From the cell containing the given text, extract its center point as [x, y] coordinate. 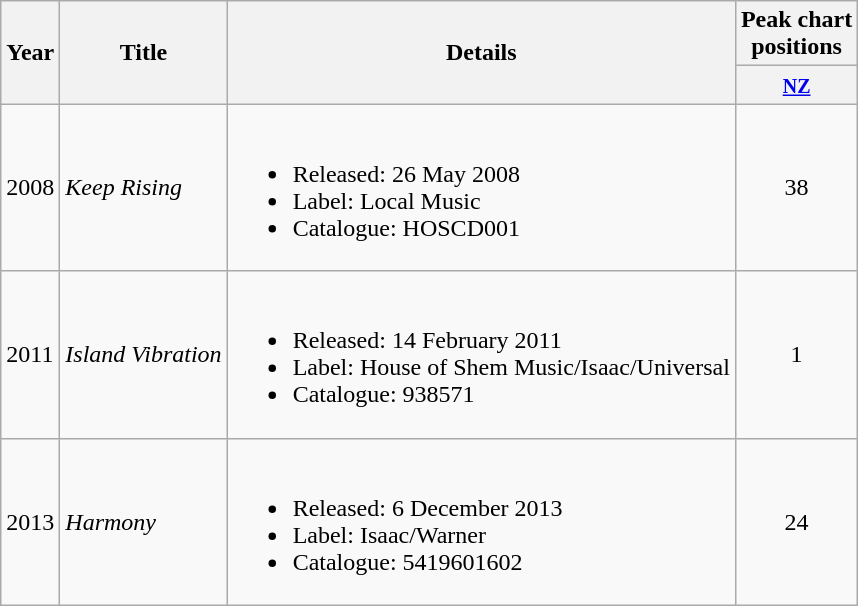
2013 [30, 522]
Title [144, 52]
2011 [30, 354]
Keep Rising [144, 188]
24 [796, 522]
38 [796, 188]
1 [796, 354]
NZ [796, 85]
Year [30, 52]
Released: 6 December 2013Label: Isaac/WarnerCatalogue: 5419601602 [481, 522]
Peak chartpositions [796, 34]
Released: 26 May 2008Label: Local MusicCatalogue: HOSCD001 [481, 188]
Details [481, 52]
Island Vibration [144, 354]
2008 [30, 188]
Harmony [144, 522]
Released: 14 February 2011Label: House of Shem Music/Isaac/UniversalCatalogue: 938571 [481, 354]
